Pinpoint the cell where the given text exists, returning its (X, Y) midpoint coordinate. 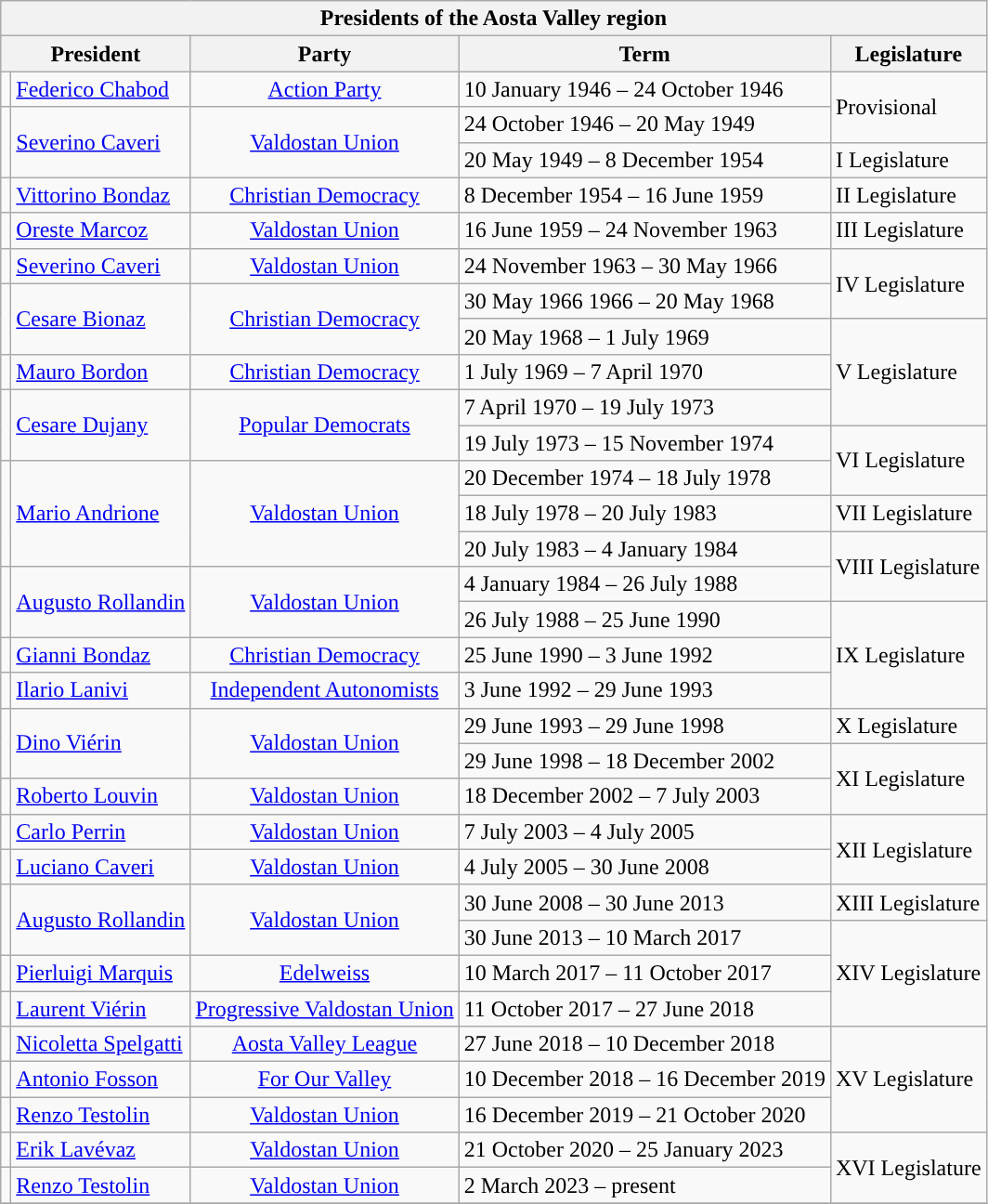
For Our Valley (325, 1080)
25 June 1990 – 3 June 1992 (644, 655)
7 April 1970 – 19 July 1973 (644, 407)
Antonio Fosson (100, 1080)
20 May 1949 – 8 December 1954 (644, 160)
16 June 1959 – 24 November 1963 (644, 230)
Cesare Dujany (100, 425)
Mario Andrione (100, 514)
Party (325, 54)
Laurent Viérin (100, 1008)
Federico Chabod (100, 89)
Legislature (908, 54)
Gianni Bondaz (100, 655)
27 June 2018 – 10 December 2018 (644, 1044)
XIV Legislature (908, 973)
11 October 2017 – 27 June 2018 (644, 1008)
2 March 2023 – present (644, 1185)
XV Legislature (908, 1080)
IV Legislature (908, 283)
VIII Legislature (908, 567)
II Legislature (908, 195)
VII Legislature (908, 514)
VI Legislature (908, 461)
Roberto Louvin (100, 796)
1 July 1969 – 7 April 1970 (644, 372)
Presidents of the Aosta Valley region (494, 19)
21 October 2020 – 25 January 2023 (644, 1150)
18 July 1978 – 20 July 1983 (644, 514)
III Legislature (908, 230)
19 July 1973 – 15 November 1974 (644, 443)
7 July 2003 – 4 July 2005 (644, 831)
10 January 1946 – 24 October 1946 (644, 89)
10 December 2018 – 16 December 2019 (644, 1080)
10 March 2017 – 11 October 2017 (644, 973)
Ilario Lanivi (100, 690)
Term (644, 54)
26 July 1988 – 25 June 1990 (644, 620)
Pierluigi Marquis (100, 973)
Action Party (325, 89)
29 June 1993 – 29 June 1998 (644, 726)
Luciano Caveri (100, 867)
Erik Lavévaz (100, 1150)
24 October 1946 – 20 May 1949 (644, 124)
IX Legislature (908, 655)
XVI Legislature (908, 1168)
4 July 2005 – 30 June 2008 (644, 867)
Carlo Perrin (100, 831)
I Legislature (908, 160)
Independent Autonomists (325, 690)
20 July 1983 – 4 January 1984 (644, 549)
Nicoletta Spelgatti (100, 1044)
Progressive Valdostan Union (325, 1008)
President (96, 54)
18 December 2002 – 7 July 2003 (644, 796)
20 May 1968 – 1 July 1969 (644, 336)
24 November 1963 – 30 May 1966 (644, 266)
30 June 2013 – 10 March 2017 (644, 937)
Cesare Bionaz (100, 319)
30 May 1966 1966 – 20 May 1968 (644, 301)
16 December 2019 – 21 October 2020 (644, 1115)
Provisional (908, 107)
V Legislature (908, 372)
XII Legislature (908, 849)
XI Legislature (908, 779)
Oreste Marcoz (100, 230)
8 December 1954 – 16 June 1959 (644, 195)
X Legislature (908, 726)
Aosta Valley League (325, 1044)
Dino Viérin (100, 743)
Edelweiss (325, 973)
4 January 1984 – 26 July 1988 (644, 584)
29 June 1998 – 18 December 2002 (644, 761)
Mauro Bordon (100, 372)
Popular Democrats (325, 425)
Vittorino Bondaz (100, 195)
XIII Legislature (908, 902)
20 December 1974 – 18 July 1978 (644, 478)
30 June 2008 – 30 June 2013 (644, 902)
3 June 1992 – 29 June 1993 (644, 690)
